Capture the cell that displays the provided text and extract its [X, Y] central coordinate. 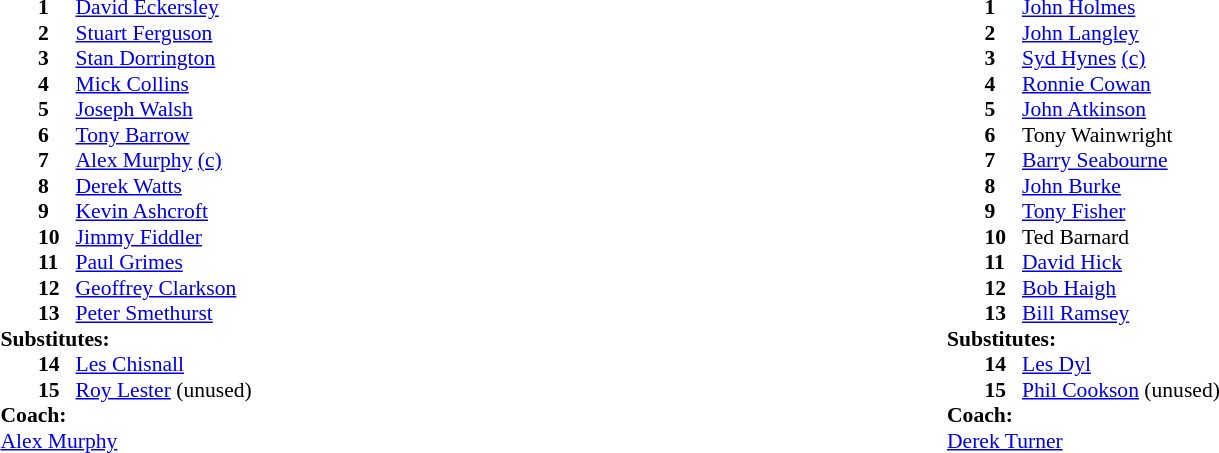
Substitutes: [126, 339]
Les Chisnall [164, 365]
Kevin Ashcroft [164, 211]
Alex Murphy (c) [164, 161]
Joseph Walsh [164, 109]
Coach: [126, 415]
Tony Barrow [164, 135]
Stan Dorrington [164, 59]
Geoffrey Clarkson [164, 288]
Stuart Ferguson [164, 33]
Jimmy Fiddler [164, 237]
Mick Collins [164, 84]
Paul Grimes [164, 263]
Roy Lester (unused) [164, 390]
Derek Watts [164, 186]
Peter Smethurst [164, 313]
